From the cell containing the given text, extract its center point as [x, y] coordinate. 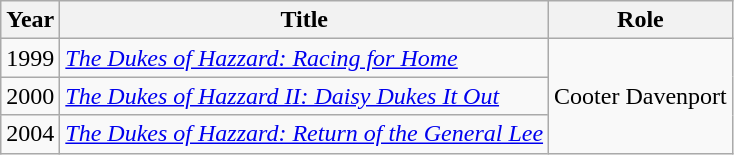
Role [641, 20]
The Dukes of Hazzard: Racing for Home [304, 58]
The Dukes of Hazzard II: Daisy Dukes It Out [304, 96]
Title [304, 20]
The Dukes of Hazzard: Return of the General Lee [304, 134]
2004 [30, 134]
Cooter Davenport [641, 96]
Year [30, 20]
1999 [30, 58]
2000 [30, 96]
